Locate the cell with the specified text and output its (X, Y) center coordinate. 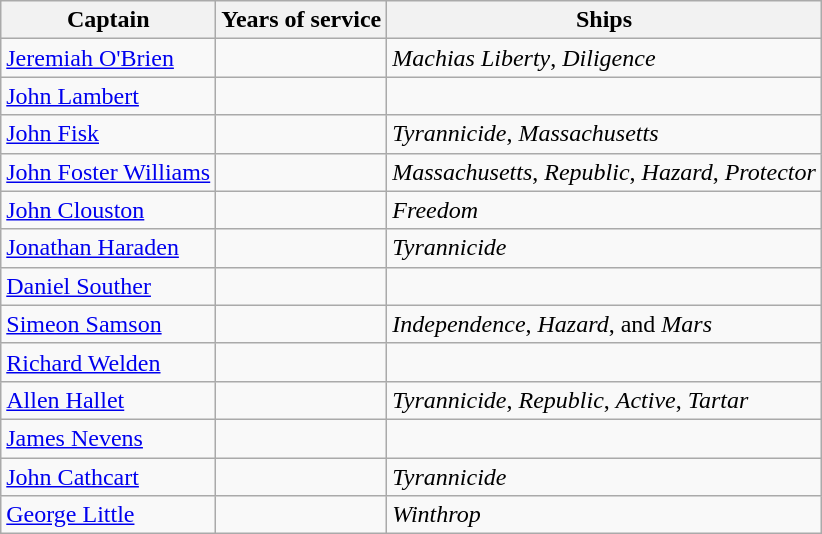
John Cathcart (108, 477)
Machias Liberty, Diligence (604, 58)
John Lambert (108, 96)
George Little (108, 515)
John Foster Williams (108, 172)
Years of service (302, 20)
Captain (108, 20)
Massachusetts, Republic, Hazard, Protector (604, 172)
Tyrannicide, Massachusetts (604, 134)
Independence, Hazard, and Mars (604, 324)
Richard Welden (108, 362)
Ships (604, 20)
Allen Hallet (108, 400)
Simeon Samson (108, 324)
James Nevens (108, 438)
John Fisk (108, 134)
Jeremiah O'Brien (108, 58)
Freedom (604, 210)
Jonathan Haraden (108, 248)
Daniel Souther (108, 286)
Tyrannicide, Republic, Active, Tartar (604, 400)
Winthrop (604, 515)
John Clouston (108, 210)
